Scan for the cell matching the given text and deliver its [x, y] coordinate at center. 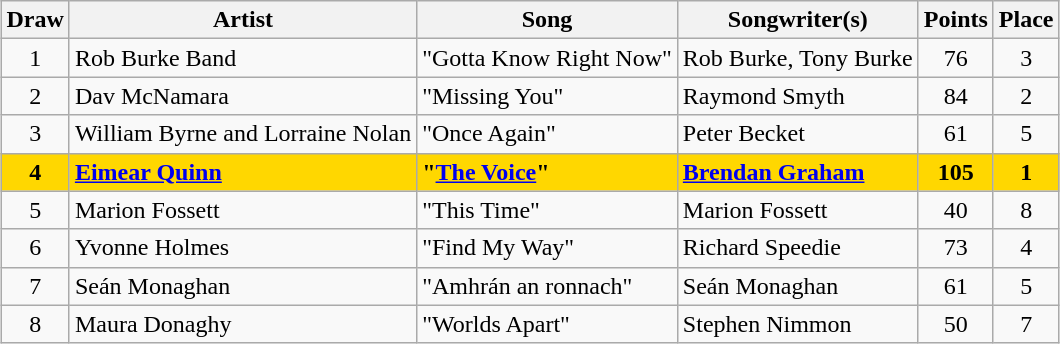
Draw [35, 20]
84 [956, 96]
Place [1026, 20]
73 [956, 248]
Eimear Quinn [242, 172]
Richard Speedie [798, 248]
6 [35, 248]
Brendan Graham [798, 172]
Maura Donaghy [242, 324]
Stephen Nimmon [798, 324]
"Once Again" [548, 134]
Dav McNamara [242, 96]
Rob Burke, Tony Burke [798, 58]
William Byrne and Lorraine Nolan [242, 134]
Points [956, 20]
"Worlds Apart" [548, 324]
Peter Becket [798, 134]
Yvonne Holmes [242, 248]
76 [956, 58]
105 [956, 172]
Raymond Smyth [798, 96]
Rob Burke Band [242, 58]
Song [548, 20]
"The Voice" [548, 172]
"Gotta Know Right Now" [548, 58]
"This Time" [548, 210]
"Amhrán an ronnach" [548, 286]
"Missing You" [548, 96]
"Find My Way" [548, 248]
Artist [242, 20]
40 [956, 210]
Songwriter(s) [798, 20]
50 [956, 324]
